Pinpoint the cell where the given text exists, returning its [x, y] midpoint coordinate. 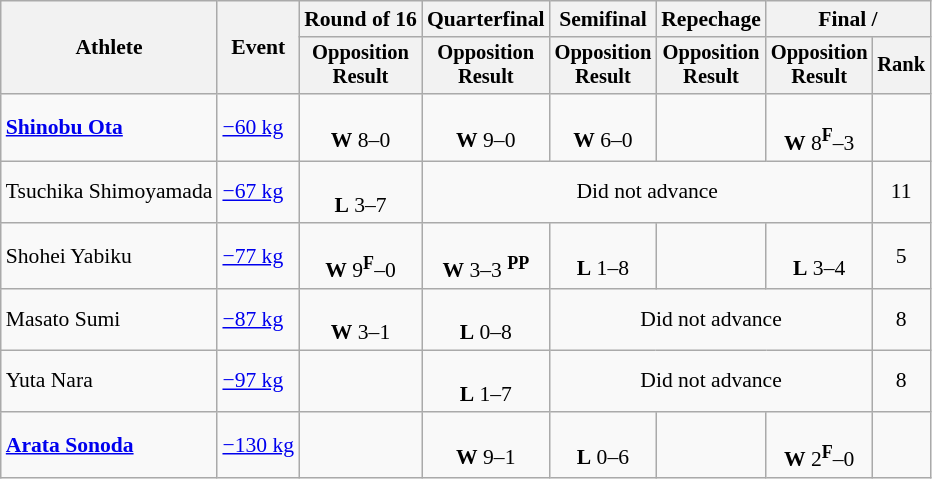
−87 kg [258, 320]
−60 kg [258, 128]
Repechage [711, 19]
Tsuchika Shimoyamada [110, 192]
W 6–0 [604, 128]
W 9–0 [486, 128]
L 3–7 [360, 192]
Shohei Yabiku [110, 256]
W 8–0 [360, 128]
Athlete [110, 48]
L 0–6 [604, 444]
Rank [901, 66]
W 2F–0 [820, 444]
W 9–1 [486, 444]
L 1–8 [604, 256]
L 0–8 [486, 320]
−130 kg [258, 444]
W 9F–0 [360, 256]
5 [901, 256]
W 8F–3 [820, 128]
−67 kg [258, 192]
11 [901, 192]
Round of 16 [360, 19]
Yuta Nara [110, 380]
Semifinal [604, 19]
Masato Sumi [110, 320]
Final / [848, 19]
−77 kg [258, 256]
Shinobu Ota [110, 128]
L 1–7 [486, 380]
W 3–3 PP [486, 256]
L 3–4 [820, 256]
Arata Sonoda [110, 444]
−97 kg [258, 380]
Quarterfinal [486, 19]
W 3–1 [360, 320]
Event [258, 48]
